Return [X, Y] of the center of cell containing provided text 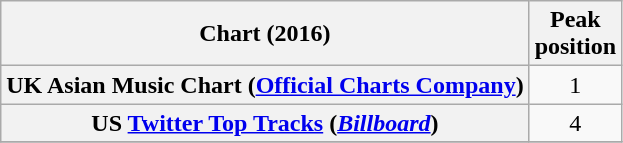
1 [575, 85]
UK Asian Music Chart (Official Charts Company) [265, 85]
4 [575, 123]
Peak position [575, 34]
US Twitter Top Tracks (Billboard) [265, 123]
Chart (2016) [265, 34]
